Identify which cell holds the provided text, then report its [X, Y] central coordinate. 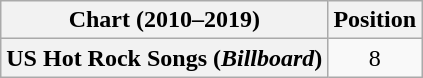
Chart (2010–2019) [164, 20]
Position [375, 20]
US Hot Rock Songs (Billboard) [164, 58]
8 [375, 58]
